Output the (X, Y) coordinate of the center of the cell containing the given text.  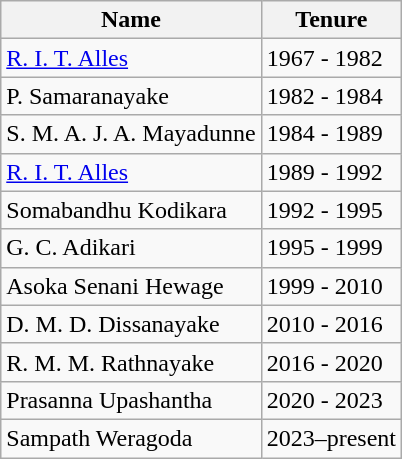
Prasanna Upashantha (131, 400)
D. M. D. Dissanayake (131, 324)
1995 - 1999 (331, 248)
R. M. M. Rathnayake (131, 362)
1982 - 1984 (331, 96)
Sampath Weragoda (131, 438)
1999 - 2010 (331, 286)
2010 - 2016 (331, 324)
2016 - 2020 (331, 362)
1989 - 1992 (331, 172)
1992 - 1995 (331, 210)
Somabandhu Kodikara (131, 210)
1984 - 1989 (331, 134)
Asoka Senani Hewage (131, 286)
2023–present (331, 438)
2020 - 2023 (331, 400)
G. C. Adikari (131, 248)
S. M. A. J. A. Mayadunne (131, 134)
Tenure (331, 20)
Name (131, 20)
1967 - 1982 (331, 58)
P. Samaranayake (131, 96)
